Find where the given text appears and provide that cell's center as (X, Y) coordinate. 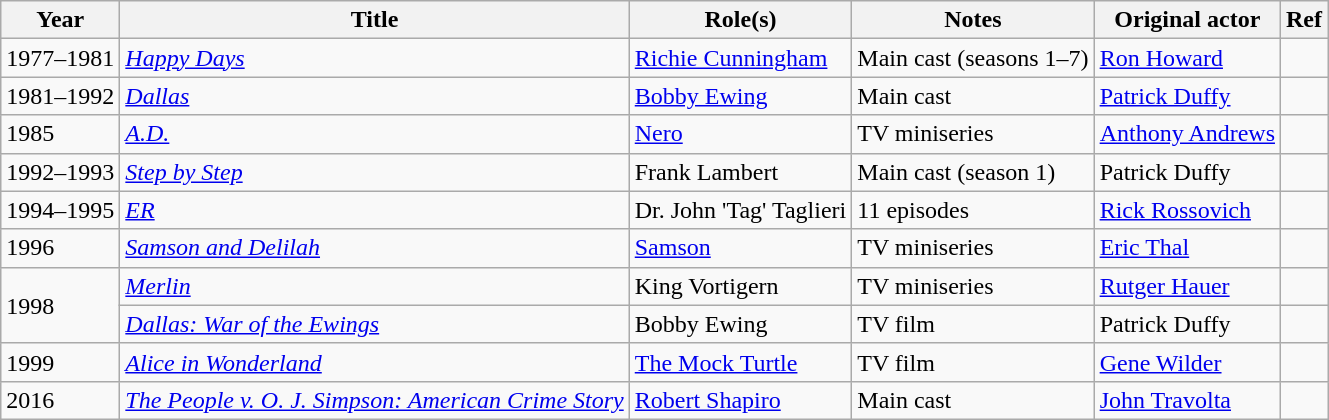
ER (374, 210)
Merlin (374, 286)
11 episodes (973, 210)
Ron Howard (1187, 58)
Gene Wilder (1187, 362)
1999 (60, 362)
Rutger Hauer (1187, 286)
Original actor (1187, 20)
1994–1995 (60, 210)
1992–1993 (60, 172)
John Travolta (1187, 400)
Role(s) (740, 20)
Richie Cunningham (740, 58)
The Mock Turtle (740, 362)
Title (374, 20)
The People v. O. J. Simpson: American Crime Story (374, 400)
Samson (740, 248)
Year (60, 20)
Dallas (374, 96)
Nero (740, 134)
Happy Days (374, 58)
Main cast (seasons 1–7) (973, 58)
Dallas: War of the Ewings (374, 324)
Ref (1304, 20)
1998 (60, 305)
Step by Step (374, 172)
Robert Shapiro (740, 400)
Dr. John 'Tag' Taglieri (740, 210)
King Vortigern (740, 286)
1985 (60, 134)
Frank Lambert (740, 172)
Notes (973, 20)
Anthony Andrews (1187, 134)
2016 (60, 400)
Samson and Delilah (374, 248)
1996 (60, 248)
1977–1981 (60, 58)
Alice in Wonderland (374, 362)
Main cast (season 1) (973, 172)
Eric Thal (1187, 248)
Rick Rossovich (1187, 210)
A.D. (374, 134)
1981–1992 (60, 96)
